Find where the given text appears and provide that cell's center as (X, Y) coordinate. 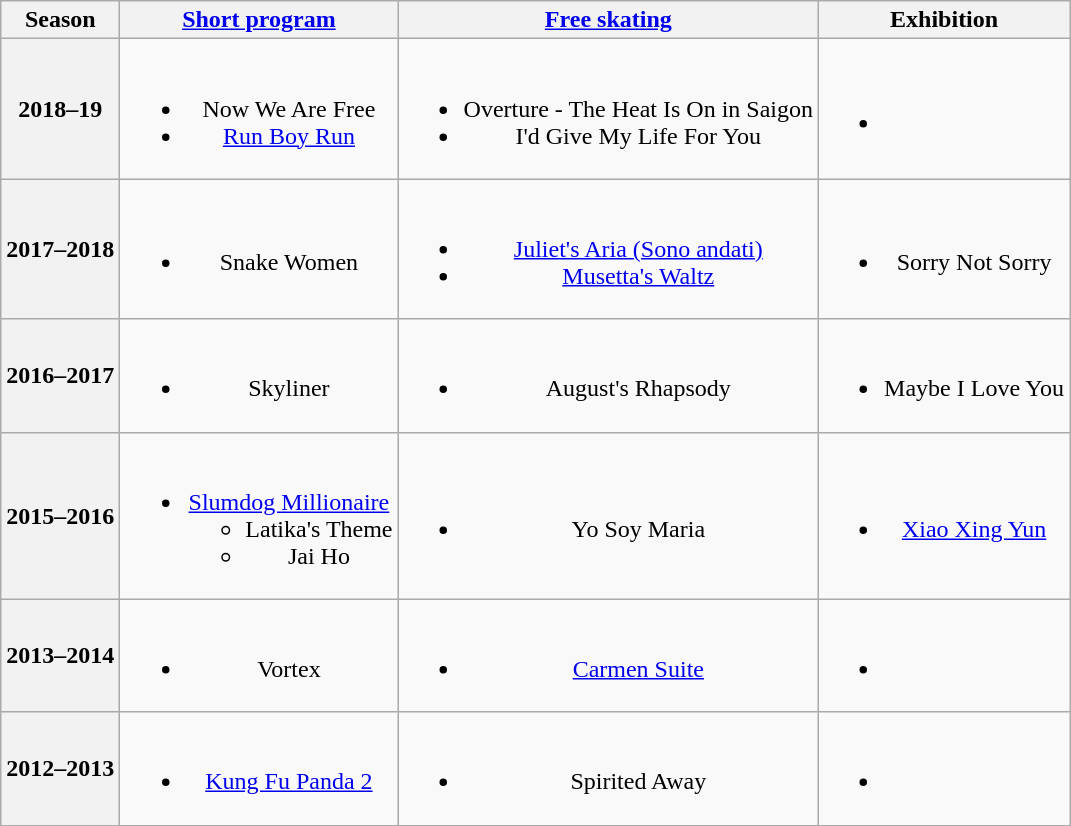
Maybe I Love You (944, 376)
2016–2017 (60, 376)
2013–2014 (60, 656)
Yo Soy Maria (608, 516)
Now We Are Free Run Boy Run (259, 109)
August's Rhapsody (608, 376)
Spirited Away (608, 768)
Exhibition (944, 20)
Vortex (259, 656)
2012–2013 (60, 768)
Slumdog Millionaire Latika's ThemeJai Ho (259, 516)
2018–19 (60, 109)
Snake Women (259, 249)
Overture - The Heat Is On in SaigonI'd Give My Life For You (608, 109)
Short program (259, 20)
Kung Fu Panda 2 (259, 768)
Free skating (608, 20)
2015–2016 (60, 516)
Juliet's Aria (Sono andati) Musetta's Waltz (608, 249)
Sorry Not Sorry (944, 249)
Xiao Xing Yun (944, 516)
Season (60, 20)
Skyliner (259, 376)
2017–2018 (60, 249)
Carmen Suite (608, 656)
